Determine the [x, y] coordinate at the center of the cell enclosing the given text.  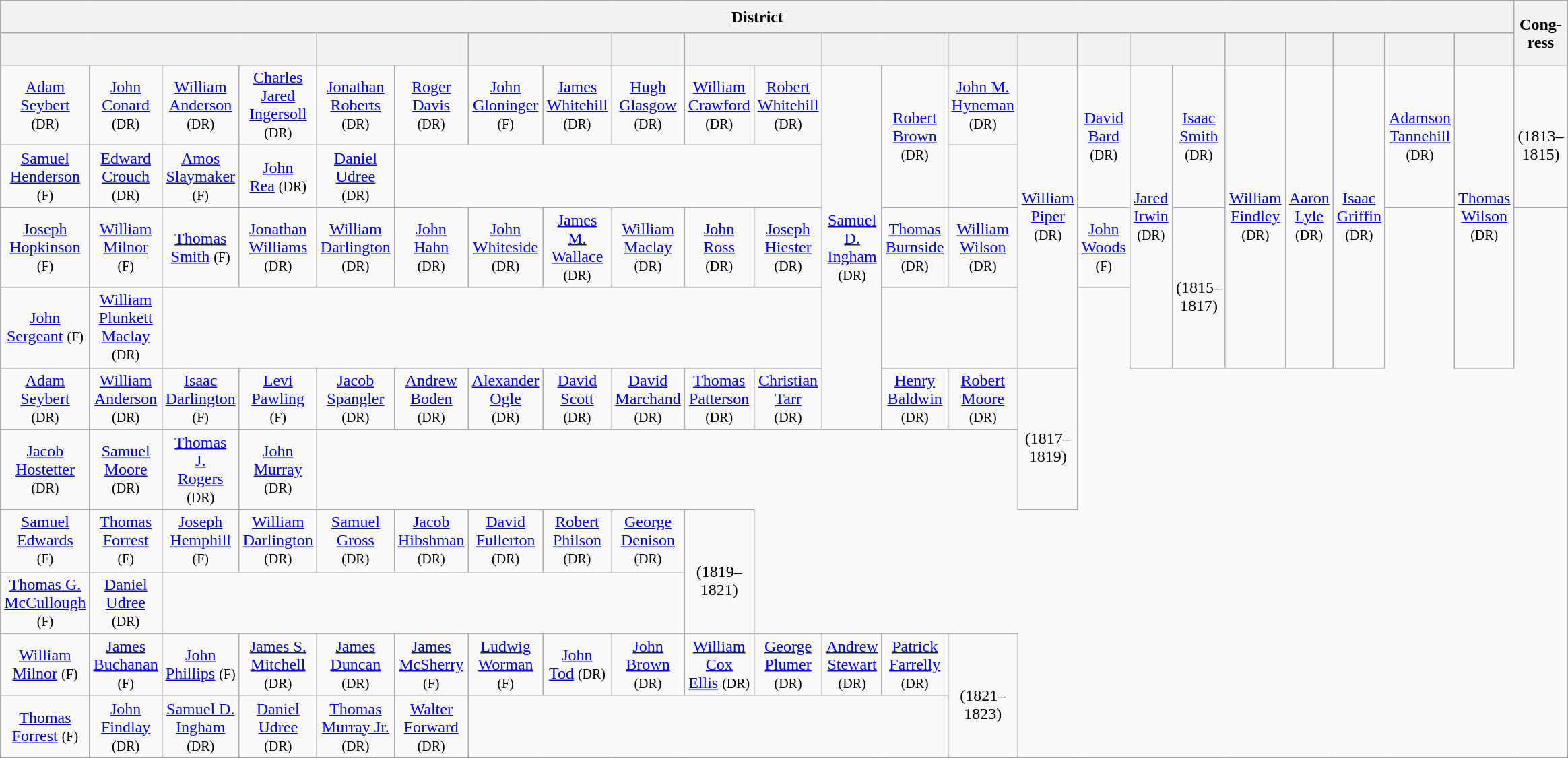
RobertPhilson(DR) [577, 541]
JohnRea (DR) [277, 176]
ThomasSmith (F) [201, 248]
(1817–1819) [1048, 439]
JohnWoods(F) [1103, 248]
WilliamFindley(DR) [1255, 217]
RobertWhitehill (DR) [788, 105]
ThomasMurray Jr. (DR) [356, 726]
JohnHahn(DR) [431, 248]
SamuelGross(DR) [356, 541]
LudwigWorman (F) [505, 664]
DavidFullerton (DR) [505, 541]
RobertMoore(DR) [983, 399]
RogerDavis(DR) [431, 105]
Thomas G.McCullough (F) [45, 602]
SamuelHender­son (F) [45, 176]
JaredIrwin (DR) [1150, 217]
WilliamPlunkettMaclay(DR) [125, 327]
JacobHibshman(DR) [431, 541]
WilliamPiper(DR) [1048, 217]
William CoxEllis (DR) [719, 664]
RobertBrown(DR) [915, 136]
James M.Wallace (DR) [577, 248]
JosephHemphill(F) [201, 541]
AdamsonTannehill(DR) [1420, 136]
WilliamWilson(DR) [983, 248]
AndrewStewart(DR) [852, 664]
ThomasPatterson(DR) [719, 399]
DavidMarchand(DR) [648, 399]
ThomasBurnside (DR) [915, 248]
ThomasWilson(DR) [1484, 217]
District [757, 17]
IsaacGriffin(DR) [1359, 217]
IsaacDarlington(F) [201, 399]
JohnBrown (DR) [648, 664]
JohnTod (DR) [577, 664]
JohnConard(DR) [125, 105]
JosephHiester (DR) [788, 248]
JohnSergeant (F) [45, 327]
AmosSlaymaker (F) [201, 176]
JohnGloninger (F) [505, 105]
WalterForward (DR) [431, 726]
JonathanWilliams (DR) [277, 248]
DavidBard (DR) [1103, 136]
JohnRoss(DR) [719, 248]
ThomasJ.Rogers(DR) [201, 470]
(1813–1815) [1541, 136]
JosephHopkinson(F) [45, 248]
CharlesJaredIngersoll(DR) [277, 105]
JamesWhitehill (DR) [577, 105]
DavidScott (DR) [577, 399]
SamuelEdwards(F) [45, 541]
James S.Mitchell (DR) [277, 664]
JacobSpangler (DR) [356, 399]
AaronLyle (DR) [1309, 217]
IsaacSmith(DR) [1199, 136]
(1821–1823) [983, 695]
JacobHostetter(DR) [45, 470]
JamesMcSherry (F) [431, 664]
(1819–1821) [719, 572]
WilliamMaclay (DR) [648, 248]
Cong­ress [1541, 33]
HenryBaldwin(DR) [915, 399]
EdwardCrouch (DR) [125, 176]
ChristianTarr(DR) [788, 399]
JohnFindlay (DR) [125, 726]
JamesDuncan (DR) [356, 664]
GeorgePlumer(DR) [788, 664]
LeviPawling(F) [277, 399]
AlexanderOgle(DR) [505, 399]
WilliamCrawford(DR) [719, 105]
JamesBuchanan(F) [125, 664]
JohnPhillips (F) [201, 664]
JonathanRoberts (DR) [356, 105]
AndrewBoden (DR) [431, 399]
PatrickFarrelly(DR) [915, 664]
GeorgeDenison(DR) [648, 541]
JohnWhiteside(DR) [505, 248]
HughGlasgow (DR) [648, 105]
SamuelMoore (DR) [125, 470]
JohnMurray (DR) [277, 470]
(1815–1817) [1199, 287]
John M.Hyneman (DR) [983, 105]
